From the cell containing the given text, extract its center point as [x, y] coordinate. 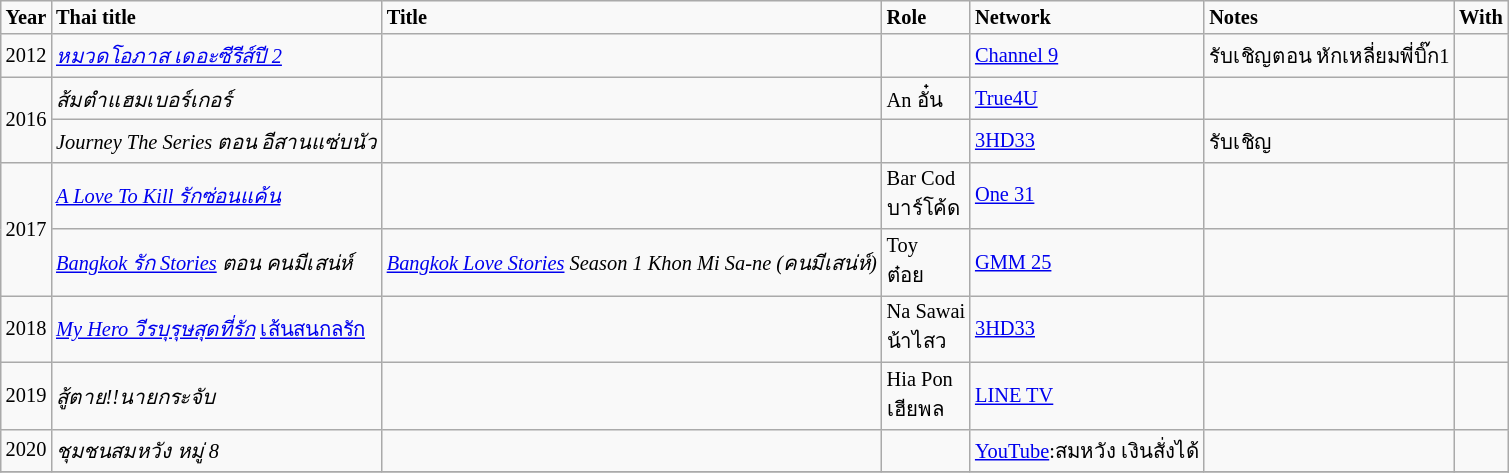
Thai title [216, 17]
Notes [1329, 17]
With [1480, 17]
ชุมชนสมหวัง หมู่ 8 [216, 450]
Bangkok Love Stories Season 1 Khon Mi Sa-ne (คนมีเสน่ห์) [632, 262]
GMM 25 [1087, 262]
LINE TV [1087, 396]
2017 [26, 228]
หมวดโอภาส เดอะซีรีส์ปี 2 [216, 56]
Bangkok รัก Stories ตอน คนมีเสน่ห์ [216, 262]
รับเชิญ [1329, 140]
2012 [26, 56]
Role [926, 17]
Title [632, 17]
2018 [26, 328]
My Hero วีรบุรุษสุดที่รัก เส้นสนกลรัก [216, 328]
Bar Cod บาร์โค้ด [926, 196]
A Love To Kill รักซ่อนแค้น [216, 196]
Year [26, 17]
Journey The Series ตอน อีสานแซ่บนัว [216, 140]
Na Sawai น้าไสว [926, 328]
YouTube:สมหวัง เงินสั่งได้ [1087, 450]
สู้ตาย!!นายกระจับ [216, 396]
An อั๋น [926, 98]
รับเชิญตอน หักเหลี่ยมพี่บิ๊ก1 [1329, 56]
Network [1087, 17]
2020 [26, 450]
Hia Pon เฮียพล [926, 396]
Toy ต๋อย [926, 262]
2016 [26, 120]
Channel 9 [1087, 56]
One 31 [1087, 196]
ส้มตำแฮมเบอร์เกอร์ [216, 98]
True4U [1087, 98]
2019 [26, 396]
